Output the (X, Y) coordinate of the center of the cell containing the given text.  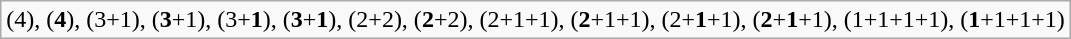
(4), (4), (3+1), (3+1), (3+1), (3+1), (2+2), (2+2), (2+1+1), (2+1+1), (2+1+1), (2+1+1), (1+1+1+1), (1+1+1+1) (536, 20)
